For the text-containing cell, return its midpoint in (x, y) coordinate format. 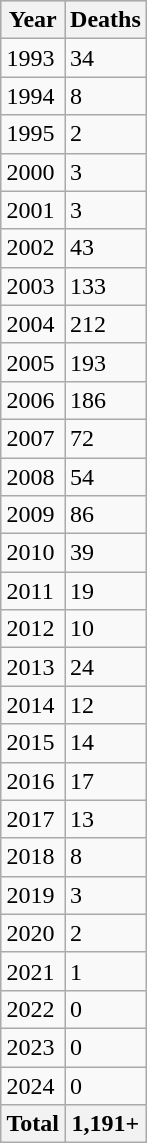
43 (106, 248)
1994 (33, 96)
2016 (33, 781)
2005 (33, 362)
54 (106, 477)
2000 (33, 172)
Deaths (106, 20)
10 (106, 629)
2009 (33, 515)
2012 (33, 629)
39 (106, 553)
2006 (33, 400)
2002 (33, 248)
2013 (33, 667)
2020 (33, 933)
2015 (33, 743)
1 (106, 971)
2001 (33, 210)
2010 (33, 553)
12 (106, 705)
2008 (33, 477)
24 (106, 667)
2019 (33, 895)
133 (106, 286)
1995 (33, 134)
72 (106, 438)
2024 (33, 1085)
Total (33, 1124)
19 (106, 591)
212 (106, 324)
2003 (33, 286)
2004 (33, 324)
2023 (33, 1047)
2018 (33, 857)
2007 (33, 438)
14 (106, 743)
193 (106, 362)
1,191+ (106, 1124)
17 (106, 781)
2017 (33, 819)
186 (106, 400)
86 (106, 515)
2014 (33, 705)
2021 (33, 971)
2022 (33, 1009)
1993 (33, 58)
2011 (33, 591)
Year (33, 20)
13 (106, 819)
34 (106, 58)
